From the cell containing the given text, extract its center point as [x, y] coordinate. 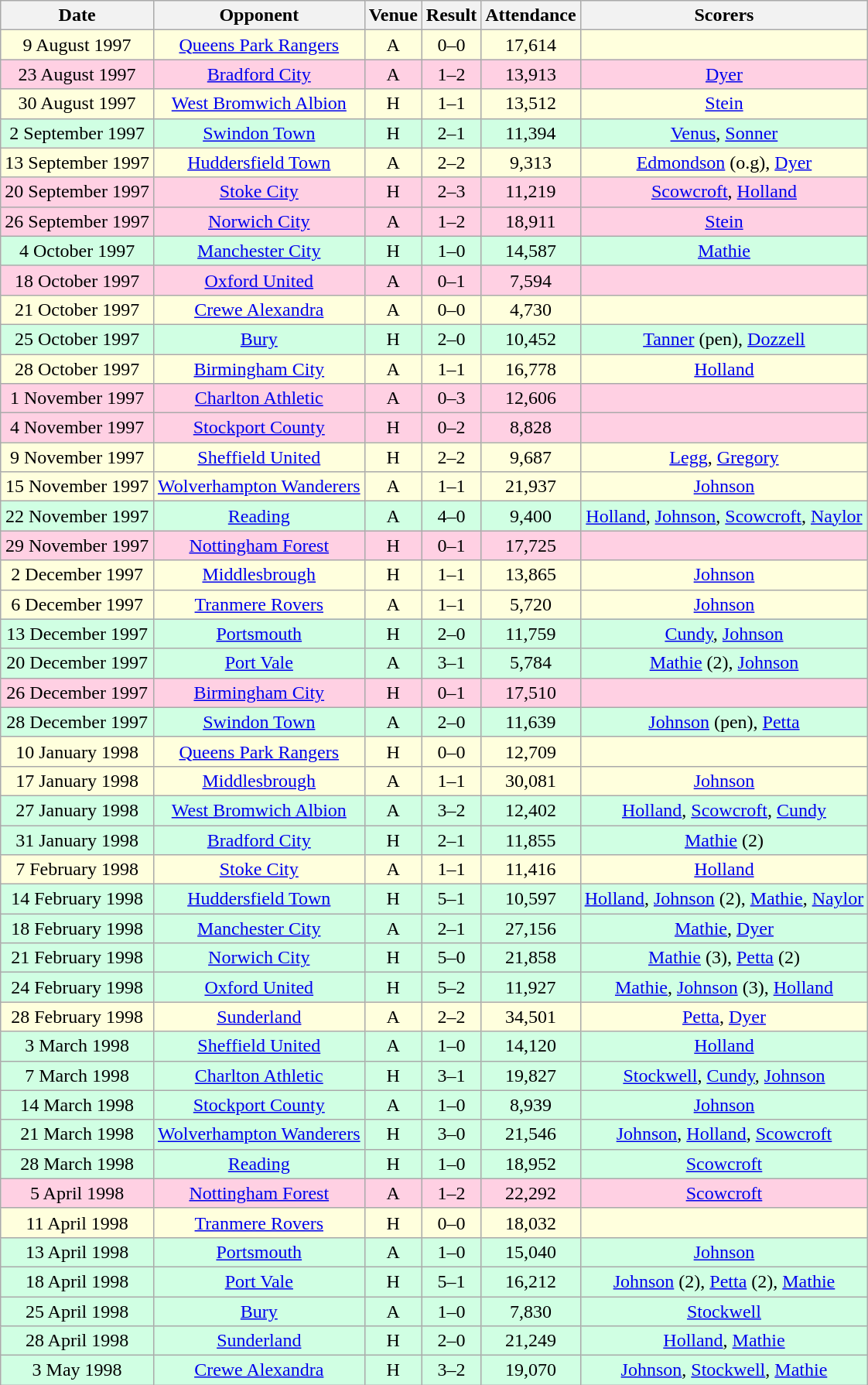
2 December 1997 [77, 575]
9 August 1997 [77, 45]
Edmondson (o.g), Dyer [724, 162]
Stockwell, Cundy, Johnson [724, 1076]
11 April 1998 [77, 1223]
11,855 [531, 840]
17,510 [531, 692]
15 November 1997 [77, 487]
11,394 [531, 133]
5 April 1998 [77, 1193]
11,759 [531, 634]
Mathie (2) [724, 840]
Johnson (2), Petta (2), Mathie [724, 1281]
Opponent [258, 15]
Cundy, Johnson [724, 634]
26 December 1997 [77, 692]
12,709 [531, 751]
28 March 1998 [77, 1164]
22,292 [531, 1193]
4,730 [531, 309]
21,858 [531, 958]
Tanner (pen), Dozzell [724, 339]
8,939 [531, 1105]
29 November 1997 [77, 545]
0–3 [451, 398]
27 January 1998 [77, 810]
11,416 [531, 870]
Holland, Johnson, Scowcroft, Naylor [724, 516]
30,081 [531, 781]
Petta, Dyer [724, 1017]
Mathie, Dyer [724, 928]
17,614 [531, 45]
13 September 1997 [77, 162]
20 September 1997 [77, 192]
Dyer [724, 74]
28 February 1998 [77, 1017]
Venus, Sonner [724, 133]
2 September 1997 [77, 133]
14 March 1998 [77, 1105]
9,687 [531, 457]
11,927 [531, 987]
Venue [393, 15]
21 October 1997 [77, 309]
28 April 1998 [77, 1341]
14 February 1998 [77, 899]
11,219 [531, 192]
18 February 1998 [77, 928]
15,040 [531, 1252]
5–2 [451, 987]
25 April 1998 [77, 1311]
4–0 [451, 516]
34,501 [531, 1017]
16,212 [531, 1281]
9,400 [531, 516]
Result [451, 15]
31 January 1998 [77, 840]
5,720 [531, 604]
14,120 [531, 1046]
18,032 [531, 1223]
19,827 [531, 1076]
4 November 1997 [77, 428]
5,784 [531, 663]
16,778 [531, 369]
8,828 [531, 428]
10,452 [531, 339]
7,594 [531, 280]
7,830 [531, 1311]
Scowcroft, Holland [724, 192]
13,865 [531, 575]
7 February 1998 [77, 870]
24 February 1998 [77, 987]
18,952 [531, 1164]
2–3 [451, 192]
28 October 1997 [77, 369]
Mathie [724, 251]
Holland, Scowcroft, Cundy [724, 810]
13,512 [531, 104]
Johnson (pen), Petta [724, 722]
10 January 1998 [77, 751]
Johnson, Holland, Scowcroft [724, 1134]
19,070 [531, 1370]
4 October 1997 [77, 251]
18 October 1997 [77, 280]
12,402 [531, 810]
27,156 [531, 928]
22 November 1997 [77, 516]
13,913 [531, 74]
21,937 [531, 487]
9,313 [531, 162]
10,597 [531, 899]
Mathie, Johnson (3), Holland [724, 987]
Legg, Gregory [724, 457]
5–0 [451, 958]
Attendance [531, 15]
28 December 1997 [77, 722]
21,249 [531, 1341]
14,587 [531, 251]
3 March 1998 [77, 1046]
Date [77, 15]
9 November 1997 [77, 457]
17,725 [531, 545]
30 August 1997 [77, 104]
13 April 1998 [77, 1252]
3–0 [451, 1134]
0–2 [451, 428]
Scorers [724, 15]
Johnson, Stockwell, Mathie [724, 1370]
26 September 1997 [77, 221]
18 April 1998 [77, 1281]
3 May 1998 [77, 1370]
21,546 [531, 1134]
11,639 [531, 722]
Mathie (3), Petta (2) [724, 958]
Holland, Mathie [724, 1341]
21 February 1998 [77, 958]
25 October 1997 [77, 339]
23 August 1997 [77, 74]
20 December 1997 [77, 663]
13 December 1997 [77, 634]
17 January 1998 [77, 781]
12,606 [531, 398]
1 November 1997 [77, 398]
Holland, Johnson (2), Mathie, Naylor [724, 899]
Mathie (2), Johnson [724, 663]
18,911 [531, 221]
21 March 1998 [77, 1134]
6 December 1997 [77, 604]
7 March 1998 [77, 1076]
Stockwell [724, 1311]
